Pinpoint the cell where the given text exists, returning its [X, Y] midpoint coordinate. 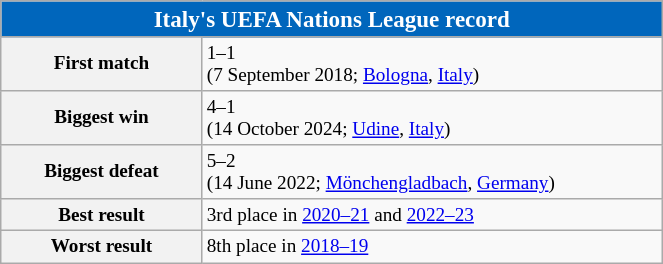
Biggest win [102, 118]
1–1 (7 September 2018; Bologna, Italy) [432, 64]
4–1 (14 October 2024; Udine, Italy) [432, 118]
5–2 (14 June 2022; Mönchengladbach, Germany) [432, 172]
Best result [102, 215]
Worst result [102, 247]
8th place in 2018–19 [432, 247]
First match [102, 64]
Biggest defeat [102, 172]
Italy's UEFA Nations League record [332, 19]
3rd place in 2020–21 and 2022–23 [432, 215]
